Scan for the cell matching the given text and deliver its [x, y] coordinate at center. 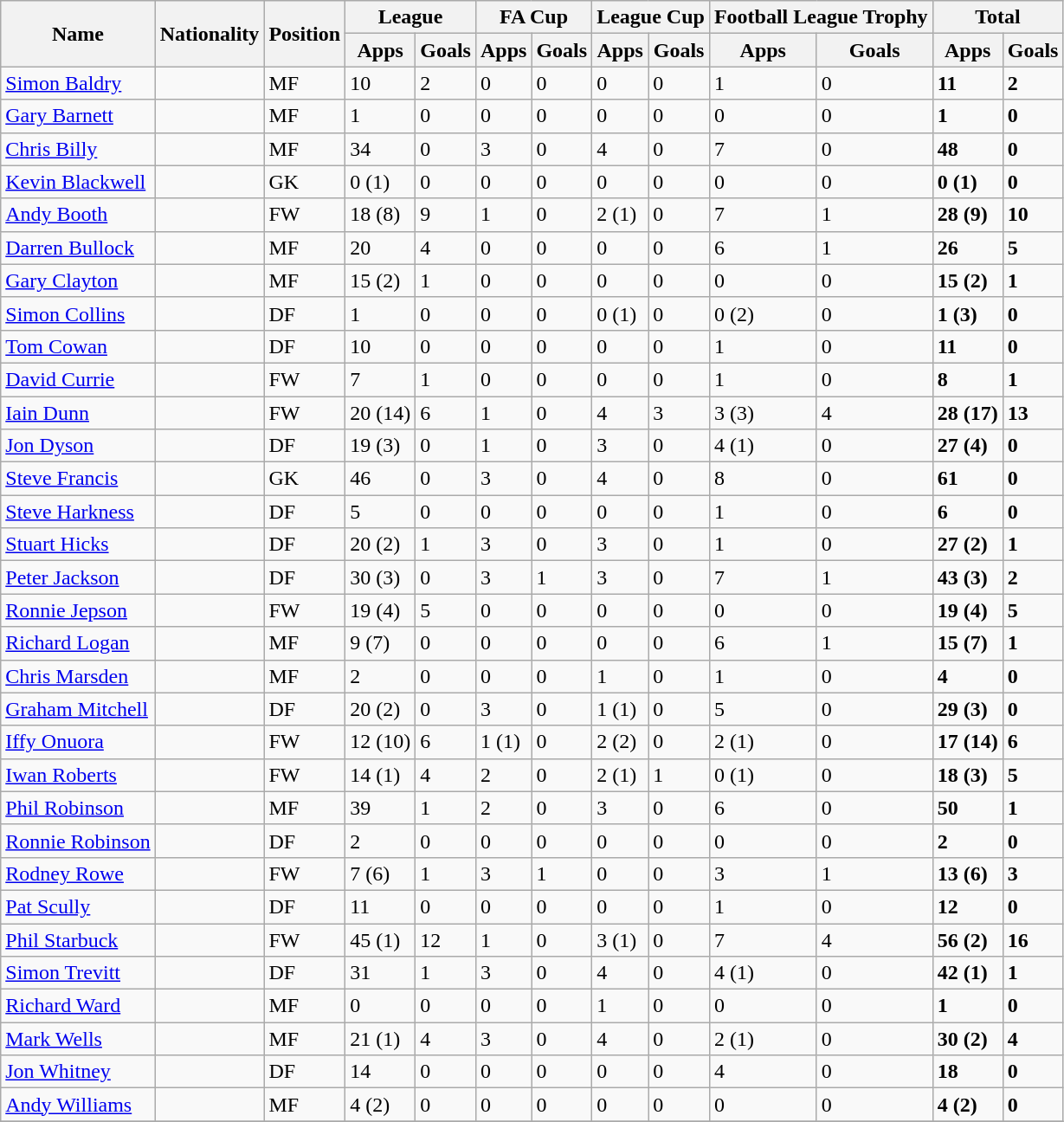
18 (8) [381, 215]
14 [381, 1072]
Total [997, 17]
Tom Cowan [78, 346]
FA Cup [533, 17]
13 (6) [968, 874]
Chris Marsden [78, 676]
20 [381, 248]
45 (1) [381, 939]
Pat Scully [78, 906]
20 (14) [381, 413]
Andy Williams [78, 1105]
Name [78, 34]
Phil Robinson [78, 808]
Ronnie Robinson [78, 841]
27 (4) [968, 446]
Darren Bullock [78, 248]
3 (3) [763, 413]
28 (17) [968, 413]
15 (7) [968, 643]
42 (1) [968, 973]
Position [305, 34]
61 [968, 479]
9 (7) [381, 643]
7 (6) [381, 874]
9 [446, 215]
Jon Whitney [78, 1072]
17 (14) [968, 742]
29 (3) [968, 709]
Jon Dyson [78, 446]
30 (2) [968, 1039]
18 (3) [968, 775]
Peter Jackson [78, 577]
Simon Baldry [78, 83]
Chris Billy [78, 149]
50 [968, 808]
Simon Trevitt [78, 973]
Football League Trophy [821, 17]
1 (3) [968, 313]
16 [1033, 939]
Gary Barnett [78, 116]
Graham Mitchell [78, 709]
39 [381, 808]
Andy Booth [78, 215]
14 (1) [381, 775]
2 (2) [620, 742]
26 [968, 248]
Iwan Roberts [78, 775]
Nationality [210, 34]
48 [968, 149]
Richard Ward [78, 1006]
13 [1033, 413]
19 (3) [381, 446]
Gary Clayton [78, 280]
Simon Collins [78, 313]
0 (2) [763, 313]
30 (3) [381, 577]
3 (1) [620, 939]
34 [381, 149]
Kevin Blackwell [78, 182]
League Cup [651, 17]
Iain Dunn [78, 413]
Ronnie Jepson [78, 610]
Rodney Rowe [78, 874]
Mark Wells [78, 1039]
Phil Starbuck [78, 939]
21 (1) [381, 1039]
Steve Harkness [78, 512]
League [410, 17]
12 (10) [381, 742]
28 (9) [968, 215]
Stuart Hicks [78, 545]
43 (3) [968, 577]
56 (2) [968, 939]
46 [381, 479]
Steve Francis [78, 479]
27 (2) [968, 545]
18 [968, 1072]
Richard Logan [78, 643]
David Currie [78, 379]
Iffy Onuora [78, 742]
31 [381, 973]
